Scan for the cell matching the given text and deliver its (x, y) coordinate at center. 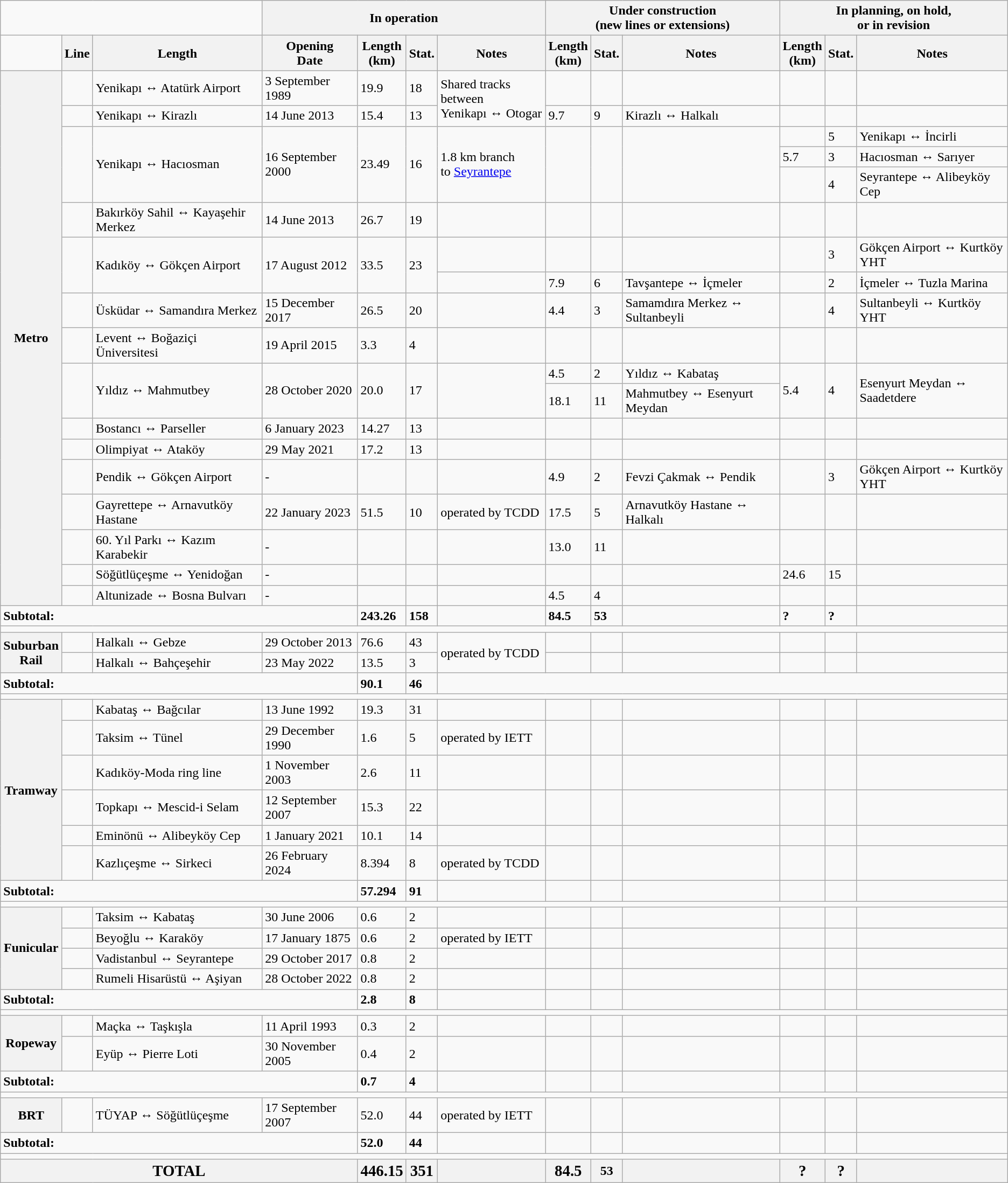
30 June 2006 (310, 917)
15 December 2017 (310, 310)
Pendik ↔ Gökçen Airport (177, 477)
31 (422, 709)
16 September 2000 (310, 164)
Esenyurt Meydan ↔ Saadetdere (932, 391)
0.7 (382, 1081)
5.7 (802, 157)
57.294 (382, 891)
Seyrantepe ↔ Alibeyköy Cep (932, 184)
Kadıköy-Moda ring line (177, 773)
23.49 (382, 164)
243.26 (382, 616)
Gayrettepe ↔ Arnavutköy Hastane (177, 512)
19 (422, 220)
26.5 (382, 310)
29 October 2013 (310, 642)
Yenikapı ↔ Kirazlı (177, 116)
Taksim ↔ Tünel (177, 737)
Funicular (31, 948)
Samamdıra Merkez ↔ Sultanbeyli (701, 310)
15.3 (382, 808)
26.7 (382, 220)
Rumeli Hisarüstü ↔ Aşiyan (177, 979)
Bostancı ↔ Parseller (177, 429)
SuburbanRail (31, 652)
1 January 2021 (310, 836)
14.27 (382, 429)
28 October 2020 (310, 391)
4.9 (568, 477)
Metro (31, 338)
9 (607, 116)
0.3 (382, 1026)
22 (422, 808)
13.0 (568, 547)
Bakırköy Sahil ↔ Kayaşehir Merkez (177, 220)
Söğütlüçeşme ↔ Yenidoğan (177, 575)
5.4 (802, 391)
15.4 (382, 116)
Halkalı ↔ Gebze (177, 642)
Sultanbeyli ↔ Kurtköy YHT (932, 310)
76.6 (382, 642)
19.9 (382, 88)
Kadıköy ↔ Gökçen Airport (177, 265)
Yenikapı ↔ İncirli (932, 136)
60. Yıl Parkı ↔ Kazım Karabekir (177, 547)
Altunizade ↔ Bosna Bulvarı (177, 595)
3 September 1989 (310, 88)
Yenikapı ↔ Hacıosman (177, 164)
18.1 (568, 401)
17 August 2012 (310, 265)
23 May 2022 (310, 663)
Yıldız ↔ Mahmutbey (177, 391)
TÜYAP ↔ Söğütlüçeşme (177, 1115)
51.5 (382, 512)
22 January 2023 (310, 512)
Ropeway (31, 1043)
13 June 1992 (310, 709)
Olimpiyat ↔ Ataköy (177, 449)
6 January 2023 (310, 429)
28 October 2022 (310, 979)
19.3 (382, 709)
Halkalı ↔ Bahçeşehir (177, 663)
16 (422, 164)
29 May 2021 (310, 449)
2.8 (382, 999)
29 December 1990 (310, 737)
15 (841, 575)
Beyoğlu ↔ Karaköy (177, 938)
In planning, on hold,or in revision (894, 18)
Yenikapı ↔ Atatürk Airport (177, 88)
351 (422, 1171)
Eminönü ↔ Alibeyköy Cep (177, 836)
3.3 (382, 345)
İçmeler ↔ Tuzla Marina (932, 282)
4.4 (568, 310)
33.5 (382, 265)
24.6 (802, 575)
Taksim ↔ Kabataş (177, 917)
BRT (31, 1115)
17.2 (382, 449)
30 November 2005 (310, 1054)
19 April 2015 (310, 345)
Under construction (new lines or extensions) (662, 18)
OpeningDate (310, 53)
Arnavutköy Hastane ↔ Halkalı (701, 512)
17.5 (568, 512)
26 February 2024 (310, 863)
Tramway (31, 790)
Hacıosman ↔ Sarıyer (932, 157)
11 April 1993 (310, 1026)
Maçka ↔ Taşkışla (177, 1026)
13.5 (382, 663)
Vadistanbul ↔ Seyrantepe (177, 958)
TOTAL (179, 1171)
0.4 (382, 1054)
90.1 (382, 683)
91 (422, 891)
Tavşantepe ↔ İçmeler (701, 282)
Kabataş ↔ Bağcılar (177, 709)
Kirazlı ↔ Halkalı (701, 116)
17 January 1875 (310, 938)
29 October 2017 (310, 958)
6 (607, 282)
1.8 km branchto Seyrantepe (492, 164)
Fevzi Çakmak ↔ Pendik (701, 477)
Üsküdar ↔ Samandıra Merkez (177, 310)
17 September 2007 (310, 1115)
Topkapı ↔ Mescid-i Selam (177, 808)
10 (422, 512)
1.6 (382, 737)
Yıldız ↔ Kabataş (701, 373)
23 (422, 265)
9.7 (568, 116)
14 (422, 836)
Length (177, 53)
17 (422, 391)
43 (422, 642)
Levent ↔ Boğaziçi Üniversitesi (177, 345)
446.15 (382, 1171)
Eyüp ↔ Pierre Loti (177, 1054)
Shared tracks betweenYenikapı ↔ Otogar (492, 98)
Line (78, 53)
20 (422, 310)
18 (422, 88)
8.394 (382, 863)
7.9 (568, 282)
158 (422, 616)
12 September 2007 (310, 808)
46 (422, 683)
In operation (404, 18)
1 November 2003 (310, 773)
20.0 (382, 391)
2.6 (382, 773)
Mahmutbey ↔ Esenyurt Meydan (701, 401)
Kazlıçeşme ↔ Sirkeci (177, 863)
10.1 (382, 836)
